Output the (X, Y) coordinate of the center of the cell containing the given text.  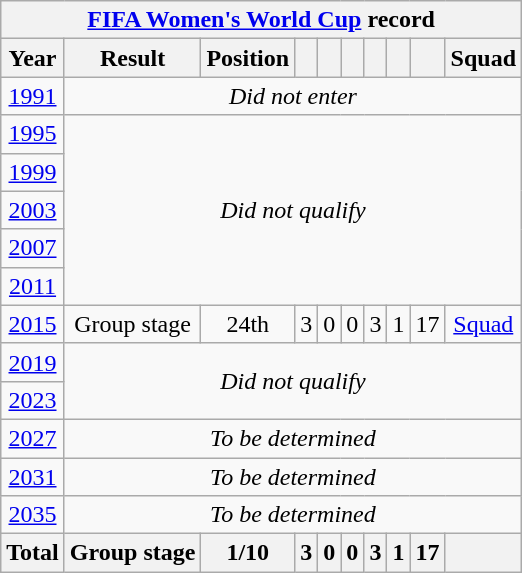
1/10 (248, 553)
2019 (33, 362)
Total (33, 553)
2031 (33, 477)
24th (248, 324)
2023 (33, 400)
Result (132, 58)
2027 (33, 438)
2011 (33, 286)
2007 (33, 248)
Did not enter (292, 96)
2003 (33, 210)
FIFA Women's World Cup record (262, 20)
2015 (33, 324)
2035 (33, 515)
Position (248, 58)
1995 (33, 134)
1991 (33, 96)
1999 (33, 172)
Year (33, 58)
